Pinpoint the cell where the given text exists, returning its (x, y) midpoint coordinate. 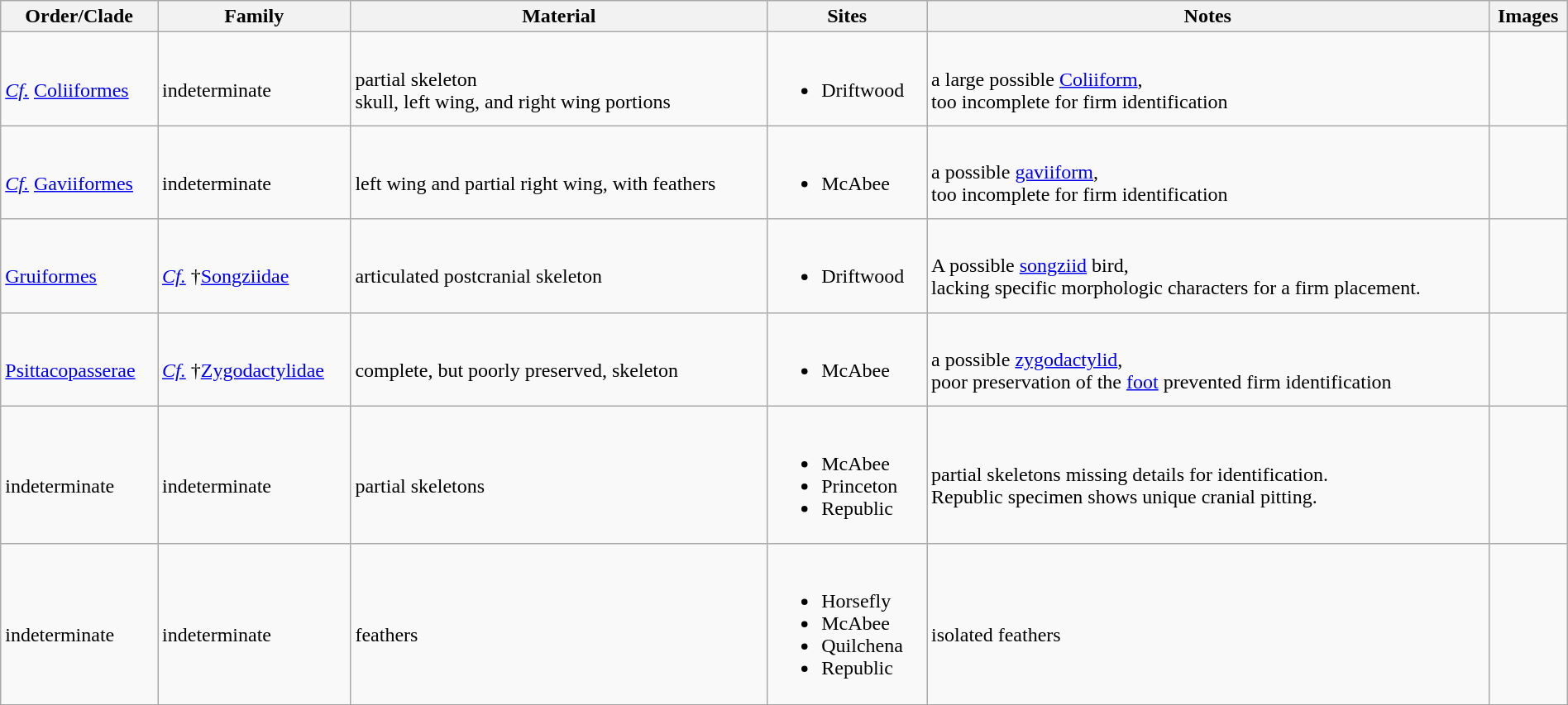
Cf. †Songziidae (255, 266)
Order/Clade (79, 17)
a large possible Coliiform, too incomplete for firm identification (1208, 79)
Family (255, 17)
partial skeletons missing details for identification. Republic specimen shows unique cranial pitting. (1208, 474)
A possible songziid bird,lacking specific morphologic characters for a firm placement. (1208, 266)
Sites (847, 17)
articulated postcranial skeleton (559, 266)
left wing and partial right wing, with feathers (559, 172)
a possible zygodactylid, poor preservation of the foot prevented firm identification (1208, 359)
Material (559, 17)
Gruiformes (79, 266)
partial skeleton skull, left wing, and right wing portions (559, 79)
complete, but poorly preserved, skeleton (559, 359)
a possible gaviiform, too incomplete for firm identification (1208, 172)
Cf. Gaviiformes (79, 172)
feathers (559, 624)
Cf. †Zygodactylidae (255, 359)
Notes (1208, 17)
isolated feathers (1208, 624)
partial skeletons (559, 474)
HorseflyMcAbeeQuilchenaRepublic (847, 624)
Psittacopasserae (79, 359)
Cf. Coliiformes (79, 79)
McAbeePrincetonRepublic (847, 474)
Images (1528, 17)
